Search for the cell housing the specified text and yield its [X, Y] center coordinate. 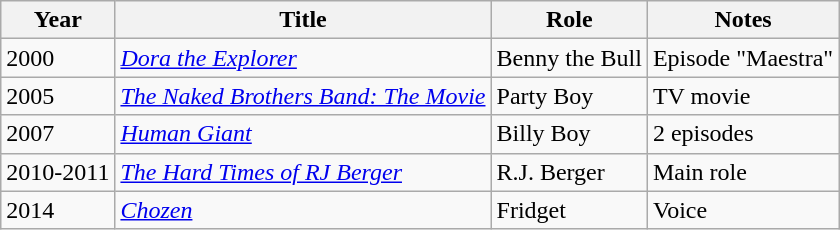
2014 [58, 210]
Year [58, 20]
Benny the Bull [569, 58]
2007 [58, 134]
TV movie [742, 96]
Fridget [569, 210]
Human Giant [303, 134]
Party Boy [569, 96]
2000 [58, 58]
Dora the Explorer [303, 58]
Voice [742, 210]
The Hard Times of RJ Berger [303, 172]
2010-2011 [58, 172]
2005 [58, 96]
Chozen [303, 210]
Main role [742, 172]
The Naked Brothers Band: The Movie [303, 96]
Role [569, 20]
Title [303, 20]
Billy Boy [569, 134]
Notes [742, 20]
2 episodes [742, 134]
Episode "Maestra" [742, 58]
R.J. Berger [569, 172]
